From the cell containing the given text, extract its center point as [X, Y] coordinate. 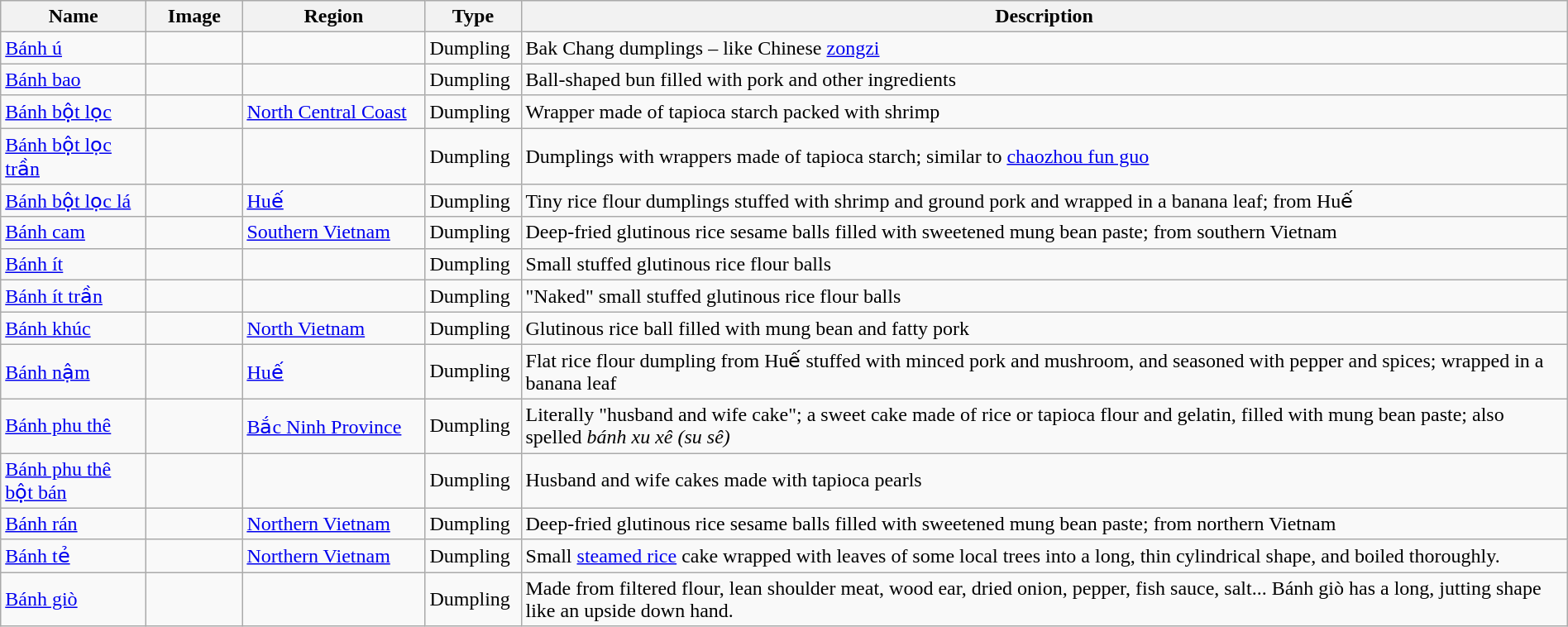
Region [334, 17]
Description [1044, 17]
Bánh bột lọc [74, 112]
Bánh giò [74, 599]
Bánh cam [74, 232]
Name [74, 17]
Small steamed rice cake wrapped with leaves of some local trees into a long, thin cylindrical shape, and boiled thoroughly. [1044, 556]
Bánh ú [74, 48]
Southern Vietnam [334, 232]
Wrapper made of tapioca starch packed with shrimp [1044, 112]
Bánh phu thê bột bán [74, 481]
Bánh bột lọc lá [74, 201]
North Central Coast [334, 112]
Deep-fried glutinous rice sesame balls filled with sweetened mung bean paste; from southern Vietnam [1044, 232]
Bánh rán [74, 524]
Bak Chang dumplings – like Chinese zongzi [1044, 48]
Bánh tẻ [74, 556]
Bắc Ninh Province [334, 425]
Bánh phu thê [74, 425]
Flat rice flour dumpling from Huế stuffed with minced pork and mushroom, and seasoned with pepper and spices; wrapped in a banana leaf [1044, 372]
North Vietnam [334, 328]
Image [194, 17]
Bánh nậm [74, 372]
Small stuffed glutinous rice flour balls [1044, 264]
Deep-fried glutinous rice sesame balls filled with sweetened mung bean paste; from northern Vietnam [1044, 524]
Tiny rice flour dumplings stuffed with shrimp and ground pork and wrapped in a banana leaf; from Huế [1044, 201]
Ball-shaped bun filled with pork and other ingredients [1044, 79]
Bánh bao [74, 79]
"Naked" small stuffed glutinous rice flour balls [1044, 296]
Type [473, 17]
Husband and wife cakes made with tapioca pearls [1044, 481]
Bánh bột lọc trần [74, 156]
Glutinous rice ball filled with mung bean and fatty pork [1044, 328]
Bánh ít trần [74, 296]
Bánh khúc [74, 328]
Dumplings with wrappers made of tapioca starch; similar to chaozhou fun guo [1044, 156]
Bánh ít [74, 264]
